Output the (x, y) coordinate of the center of the cell containing the given text.  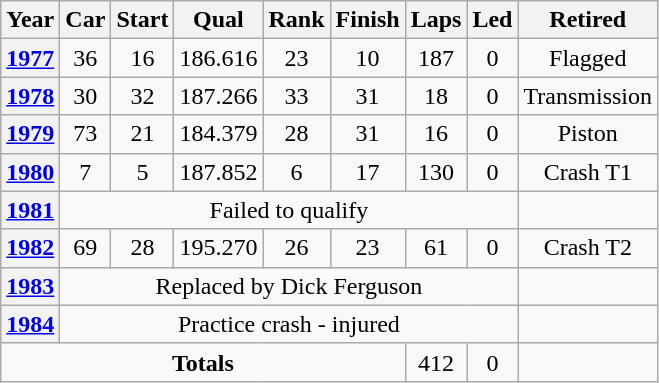
1982 (30, 248)
130 (436, 172)
5 (142, 172)
17 (368, 172)
Start (142, 20)
1983 (30, 286)
30 (86, 96)
18 (436, 96)
Crash T1 (588, 172)
Car (86, 20)
Totals (203, 362)
Crash T2 (588, 248)
10 (368, 58)
1980 (30, 172)
1978 (30, 96)
1977 (30, 58)
Piston (588, 134)
Retired (588, 20)
7 (86, 172)
33 (296, 96)
187.266 (218, 96)
26 (296, 248)
61 (436, 248)
Led (492, 20)
Failed to qualify (289, 210)
36 (86, 58)
6 (296, 172)
Rank (296, 20)
21 (142, 134)
Finish (368, 20)
Laps (436, 20)
Replaced by Dick Ferguson (289, 286)
187.852 (218, 172)
186.616 (218, 58)
Qual (218, 20)
195.270 (218, 248)
69 (86, 248)
73 (86, 134)
Transmission (588, 96)
184.379 (218, 134)
1981 (30, 210)
32 (142, 96)
187 (436, 58)
Practice crash - injured (289, 324)
Flagged (588, 58)
412 (436, 362)
Year (30, 20)
1984 (30, 324)
1979 (30, 134)
